Pinpoint the cell where the given text exists, returning its (X, Y) midpoint coordinate. 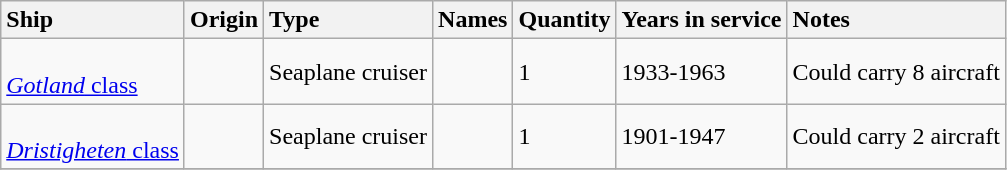
Origin (224, 20)
Gotland class (93, 72)
Dristigheten class (93, 136)
Type (348, 20)
Could carry 2 aircraft (896, 136)
1933-1963 (702, 72)
Names (473, 20)
Could carry 8 aircraft (896, 72)
1901-1947 (702, 136)
Quantity (564, 20)
Years in service (702, 20)
Notes (896, 20)
Ship (93, 20)
